Determine the (x, y) coordinate at the center of the cell enclosing the given text.  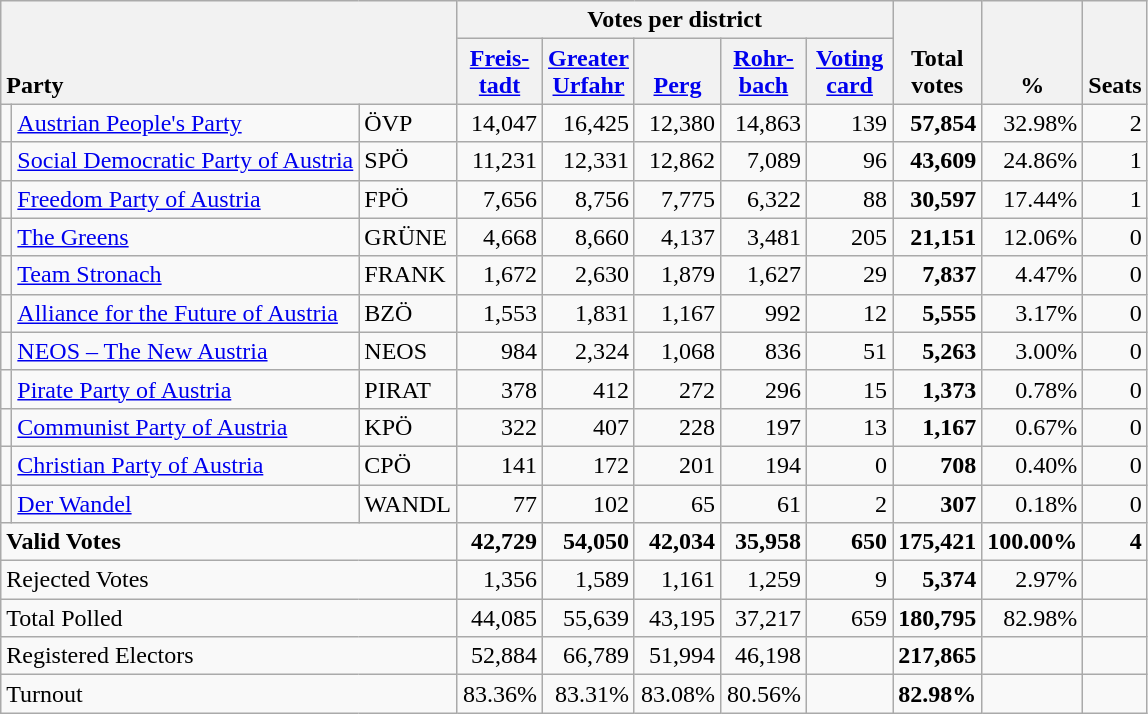
1,356 (499, 580)
Team Stronach (186, 275)
100.00% (1032, 542)
5,555 (938, 313)
7,837 (938, 275)
201 (677, 465)
12,862 (677, 161)
Freedom Party of Austria (186, 199)
1,553 (499, 313)
4.47% (1032, 275)
3.00% (1032, 351)
61 (764, 503)
194 (764, 465)
14,047 (499, 123)
0.18% (1032, 503)
1,373 (938, 389)
2,630 (589, 275)
1,589 (589, 580)
1,161 (677, 580)
Social Democratic Party of Austria (186, 161)
650 (850, 542)
0.78% (1032, 389)
83.31% (589, 694)
51 (850, 351)
228 (677, 427)
1,627 (764, 275)
Party (229, 52)
3,481 (764, 237)
17.44% (1032, 199)
0.67% (1032, 427)
8,756 (589, 199)
2,324 (589, 351)
6,322 (764, 199)
659 (850, 618)
197 (764, 427)
43,609 (938, 161)
296 (764, 389)
12.06% (1032, 237)
984 (499, 351)
141 (499, 465)
307 (938, 503)
0.40% (1032, 465)
15 (850, 389)
83.36% (499, 694)
51,994 (677, 656)
378 (499, 389)
42,034 (677, 542)
272 (677, 389)
1,068 (677, 351)
1,831 (589, 313)
180,795 (938, 618)
412 (589, 389)
12,331 (589, 161)
708 (938, 465)
80.56% (764, 694)
7,656 (499, 199)
ÖVP (408, 123)
Der Wandel (186, 503)
1,259 (764, 580)
322 (499, 427)
35,958 (764, 542)
4,137 (677, 237)
Votingcard (850, 72)
Valid Votes (229, 542)
FPÖ (408, 199)
Christian Party of Austria (186, 465)
1,879 (677, 275)
37,217 (764, 618)
66,789 (589, 656)
11,231 (499, 161)
2.97% (1032, 580)
FRANK (408, 275)
Austrian People's Party (186, 123)
992 (764, 313)
Perg (677, 72)
1,672 (499, 275)
102 (589, 503)
205 (850, 237)
139 (850, 123)
The Greens (186, 237)
7,089 (764, 161)
Rohr-bach (764, 72)
43,195 (677, 618)
Rejected Votes (229, 580)
55,639 (589, 618)
Votes per district (674, 20)
65 (677, 503)
4 (1115, 542)
Totalvotes (938, 52)
7,775 (677, 199)
407 (589, 427)
83.08% (677, 694)
54,050 (589, 542)
175,421 (938, 542)
30,597 (938, 199)
13 (850, 427)
NEOS – The New Austria (186, 351)
46,198 (764, 656)
836 (764, 351)
PIRAT (408, 389)
9 (850, 580)
29 (850, 275)
Turnout (229, 694)
42,729 (499, 542)
217,865 (938, 656)
3.17% (1032, 313)
BZÖ (408, 313)
88 (850, 199)
GRÜNE (408, 237)
5,374 (938, 580)
8,660 (589, 237)
5,263 (938, 351)
CPÖ (408, 465)
Alliance for the Future of Austria (186, 313)
Freis-tadt (499, 72)
21,151 (938, 237)
44,085 (499, 618)
12 (850, 313)
Communist Party of Austria (186, 427)
172 (589, 465)
SPÖ (408, 161)
14,863 (764, 123)
Registered Electors (229, 656)
% (1032, 52)
NEOS (408, 351)
Seats (1115, 52)
12,380 (677, 123)
52,884 (499, 656)
96 (850, 161)
24.86% (1032, 161)
32.98% (1032, 123)
16,425 (589, 123)
WANDL (408, 503)
57,854 (938, 123)
GreaterUrfahr (589, 72)
KPÖ (408, 427)
4,668 (499, 237)
Pirate Party of Austria (186, 389)
77 (499, 503)
Total Polled (229, 618)
